Provide the [X, Y] coordinate of the cell's center where the given text is located.  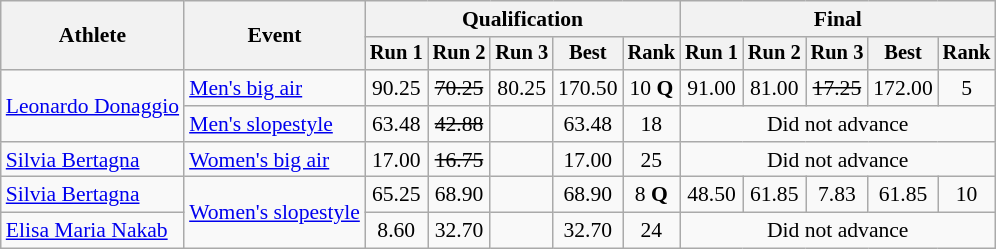
80.25 [522, 88]
81.00 [774, 88]
7.83 [838, 195]
65.25 [396, 195]
8.60 [396, 231]
Athlete [92, 36]
Women's slopestyle [274, 212]
91.00 [712, 88]
Men's slopestyle [274, 124]
Leonardo Donaggio [92, 106]
8 Q [652, 195]
24 [652, 231]
25 [652, 160]
Men's big air [274, 88]
48.50 [712, 195]
70.25 [460, 88]
Women's big air [274, 160]
10 [967, 195]
18 [652, 124]
5 [967, 88]
Event [274, 36]
Final [838, 19]
16.75 [460, 160]
170.50 [588, 88]
Elisa Maria Nakab [92, 231]
10 Q [652, 88]
17.25 [838, 88]
42.88 [460, 124]
90.25 [396, 88]
Qualification [522, 19]
172.00 [902, 88]
